Scan for the cell matching the given text and deliver its (x, y) coordinate at center. 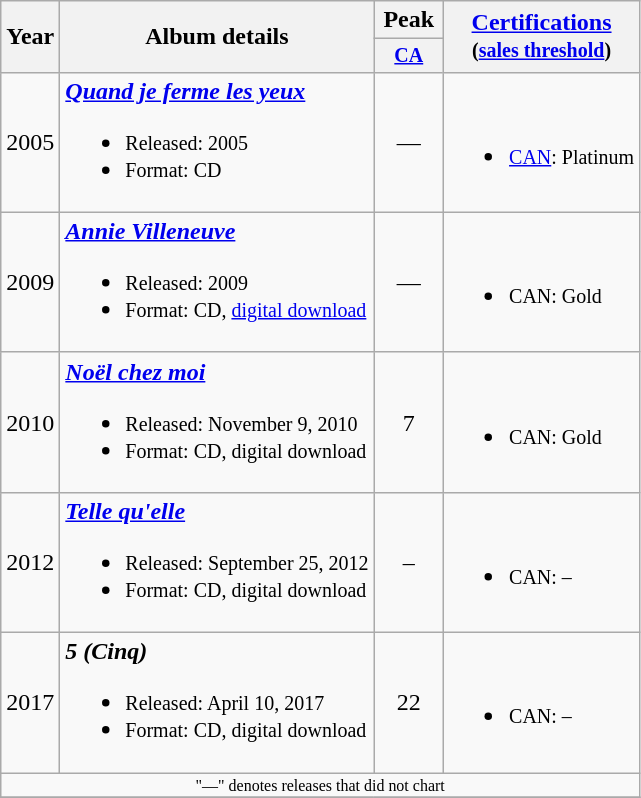
2010 (30, 422)
Peak (408, 20)
CAN: Platinum (542, 142)
7 (408, 422)
Noël chez moiReleased: November 9, 2010Format: CD, digital download (217, 422)
2009 (30, 282)
Quand je ferme les yeuxReleased: 2005Format: CD (217, 142)
2005 (30, 142)
2017 (30, 703)
Album details (217, 37)
Year (30, 37)
22 (408, 703)
Telle qu'elleReleased: September 25, 2012Format: CD, digital download (217, 562)
2012 (30, 562)
5 (Cinq)Released: April 10, 2017Format: CD, digital download (217, 703)
Annie VilleneuveReleased: 2009Format: CD, digital download (217, 282)
CA (408, 56)
"—" denotes releases that did not chart (320, 785)
Certifications(sales threshold) (542, 37)
– (408, 562)
